Return [X, Y] of the center of cell containing provided text 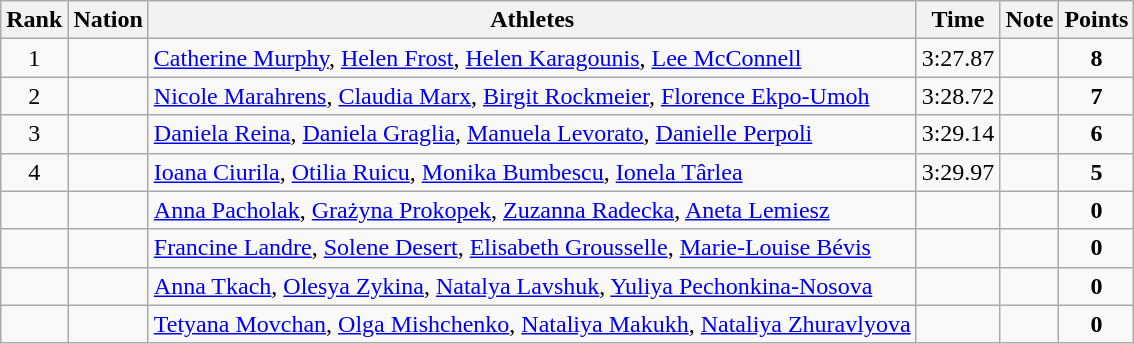
Catherine Murphy, Helen Frost, Helen Karagounis, Lee McConnell [532, 58]
3 [34, 134]
1 [34, 58]
Time [958, 20]
4 [34, 172]
7 [1096, 96]
Nation [108, 20]
Francine Landre, Solene Desert, Elisabeth Grousselle, Marie-Louise Bévis [532, 248]
Rank [34, 20]
3:29.14 [958, 134]
3:28.72 [958, 96]
Athletes [532, 20]
3:27.87 [958, 58]
5 [1096, 172]
Points [1096, 20]
Daniela Reina, Daniela Graglia, Manuela Levorato, Danielle Perpoli [532, 134]
2 [34, 96]
3:29.97 [958, 172]
Nicole Marahrens, Claudia Marx, Birgit Rockmeier, Florence Ekpo-Umoh [532, 96]
Tetyana Movchan, Olga Mishchenko, Nataliya Makukh, Nataliya Zhuravlyova [532, 324]
6 [1096, 134]
8 [1096, 58]
Anna Pacholak, Grażyna Prokopek, Zuzanna Radecka, Aneta Lemiesz [532, 210]
Anna Tkach, Olesya Zykina, Natalya Lavshuk, Yuliya Pechonkina-Nosova [532, 286]
Note [1030, 20]
Ioana Ciurila, Otilia Ruicu, Monika Bumbescu, Ionela Târlea [532, 172]
